Detect which cell encompasses the target text, then output its (X, Y) center coordinate. 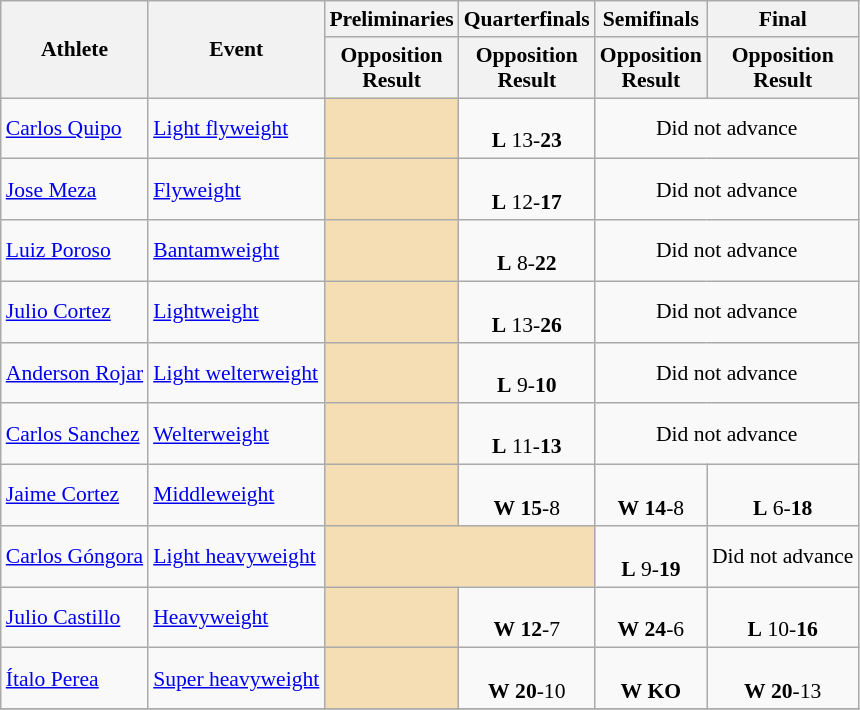
Jaime Cortez (74, 496)
W 14-8 (651, 496)
Preliminaries (391, 19)
Carlos Quipo (74, 128)
W 20-10 (527, 678)
Light welterweight (236, 372)
L 12-17 (527, 190)
Event (236, 50)
Flyweight (236, 190)
Julio Cortez (74, 312)
L 9-10 (527, 372)
L 13-23 (527, 128)
Light heavyweight (236, 556)
L 9-19 (651, 556)
W KO (651, 678)
Semifinals (651, 19)
Lightweight (236, 312)
Carlos Sanchez (74, 434)
Jose Meza (74, 190)
Middleweight (236, 496)
W 15-8 (527, 496)
Welterweight (236, 434)
Carlos Góngora (74, 556)
Ítalo Perea (74, 678)
Light flyweight (236, 128)
L 6-18 (783, 496)
Heavyweight (236, 618)
Julio Castillo (74, 618)
Super heavyweight (236, 678)
L 10-16 (783, 618)
W 20-13 (783, 678)
Quarterfinals (527, 19)
W 12-7 (527, 618)
Bantamweight (236, 250)
W 24-6 (651, 618)
L 13-26 (527, 312)
Anderson Rojar (74, 372)
Athlete (74, 50)
L 11-13 (527, 434)
Luiz Poroso (74, 250)
L 8-22 (527, 250)
Final (783, 19)
